For the text-containing cell, return its midpoint in (X, Y) coordinate format. 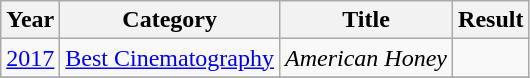
Result (491, 20)
Category (170, 20)
Title (366, 20)
American Honey (366, 58)
Best Cinematography (170, 58)
2017 (30, 58)
Year (30, 20)
